Return the (x, y) coordinate for the center point of the cell that contains the specified text.  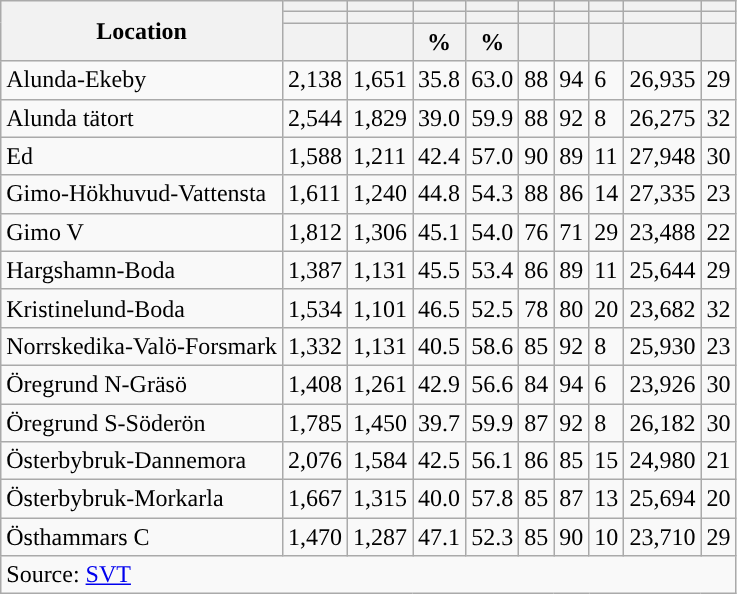
84 (536, 384)
23,682 (662, 308)
1,306 (380, 232)
1,611 (314, 194)
26,182 (662, 423)
2,544 (314, 118)
47.1 (440, 537)
25,930 (662, 346)
Source: SVT (368, 575)
Österbybruk-Dannemora (142, 461)
39.7 (440, 423)
23,488 (662, 232)
27,948 (662, 156)
1,211 (380, 156)
56.6 (492, 384)
2,076 (314, 461)
Alunda-Ekeby (142, 80)
1,287 (380, 537)
40.5 (440, 346)
46.5 (440, 308)
Östhammars C (142, 537)
1,584 (380, 461)
22 (718, 232)
Kristinelund-Boda (142, 308)
1,534 (314, 308)
80 (572, 308)
44.8 (440, 194)
26,935 (662, 80)
1,332 (314, 346)
63.0 (492, 80)
1,829 (380, 118)
76 (536, 232)
45.1 (440, 232)
25,644 (662, 270)
Öregrund S-Söderön (142, 423)
42.5 (440, 461)
1,667 (314, 499)
56.1 (492, 461)
42.9 (440, 384)
Hargshamn-Boda (142, 270)
1,408 (314, 384)
2,138 (314, 80)
52.3 (492, 537)
21 (718, 461)
Öregrund N-Gräsö (142, 384)
1,101 (380, 308)
1,315 (380, 499)
53.4 (492, 270)
Gimo-Hökhuvud-Vattensta (142, 194)
57.0 (492, 156)
35.8 (440, 80)
57.8 (492, 499)
Alunda tätort (142, 118)
1,240 (380, 194)
40.0 (440, 499)
14 (606, 194)
39.0 (440, 118)
1,470 (314, 537)
Österbybruk-Morkarla (142, 499)
10 (606, 537)
25,694 (662, 499)
54.0 (492, 232)
23,710 (662, 537)
52.5 (492, 308)
1,812 (314, 232)
1,651 (380, 80)
45.5 (440, 270)
15 (606, 461)
24,980 (662, 461)
1,450 (380, 423)
54.3 (492, 194)
Ed (142, 156)
Norrskedika-Valö-Forsmark (142, 346)
27,335 (662, 194)
1,588 (314, 156)
Location (142, 31)
71 (572, 232)
1,261 (380, 384)
1,387 (314, 270)
Gimo V (142, 232)
78 (536, 308)
58.6 (492, 346)
13 (606, 499)
26,275 (662, 118)
42.4 (440, 156)
1,785 (314, 423)
23,926 (662, 384)
